Pinpoint the cell where the given text exists, returning its (x, y) midpoint coordinate. 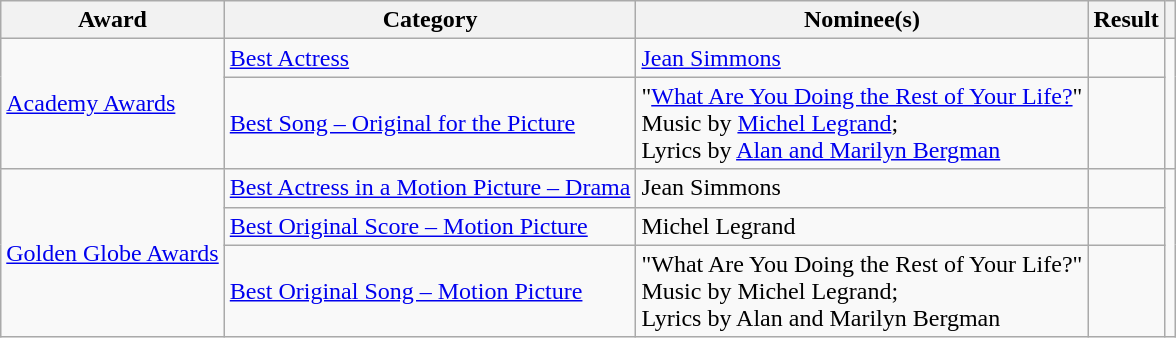
Michel Legrand (862, 226)
Best Actress (430, 58)
Result (1126, 20)
Best Original Song – Motion Picture (430, 291)
Academy Awards (113, 104)
Nominee(s) (862, 20)
Golden Globe Awards (113, 253)
Best Song – Original for the Picture (430, 123)
Best Original Score – Motion Picture (430, 226)
Category (430, 20)
Award (113, 20)
Best Actress in a Motion Picture – Drama (430, 188)
